Capture the cell that displays the provided text and extract its (x, y) central coordinate. 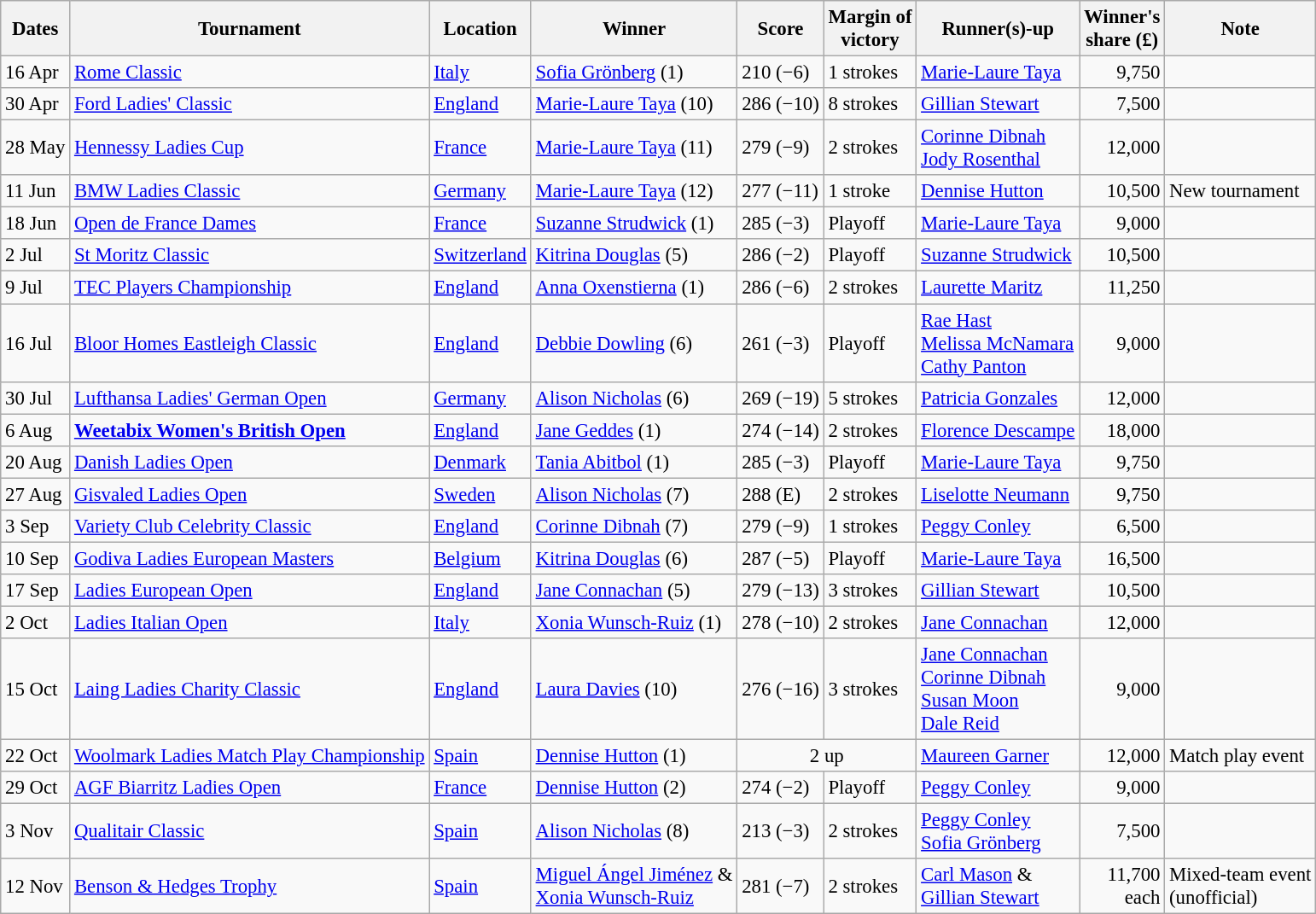
Patricia Gonzales (999, 398)
276 (−16) (780, 690)
Winner (634, 29)
Match play event (1241, 756)
279 (−13) (780, 591)
2 Jul (36, 255)
Ladies European Open (249, 591)
27 Aug (36, 494)
286 (−6) (780, 288)
287 (−5) (780, 558)
Lufthansa Ladies' German Open (249, 398)
6,500 (1122, 527)
Location (480, 29)
AGF Biarritz Ladies Open (249, 788)
2 up (827, 756)
Belgium (480, 558)
11,250 (1122, 288)
Debbie Dowling (6) (634, 343)
Ladies Italian Open (249, 622)
281 (−7) (780, 886)
269 (−19) (780, 398)
286 (−2) (780, 255)
Jane Connachan (999, 622)
286 (−10) (780, 104)
Jane Geddes (1) (634, 430)
BMW Ladies Classic (249, 191)
288 (E) (780, 494)
16,500 (1122, 558)
Marie-Laure Taya (12) (634, 191)
1 stroke (871, 191)
22 Oct (36, 756)
Bloor Homes Eastleigh Classic (249, 343)
30 Apr (36, 104)
11 Jun (36, 191)
Laurette Maritz (999, 288)
274 (−14) (780, 430)
18 Jun (36, 224)
Score (780, 29)
Dennise Hutton (999, 191)
Denmark (480, 462)
Switzerland (480, 255)
2 Oct (36, 622)
3 Nov (36, 831)
Dennise Hutton (2) (634, 788)
Open de France Dames (249, 224)
Laing Ladies Charity Classic (249, 690)
10 Sep (36, 558)
Corinne Dibnah (7) (634, 527)
Kitrina Douglas (5) (634, 255)
Laura Davies (10) (634, 690)
Tournament (249, 29)
20 Aug (36, 462)
Anna Oxenstierna (1) (634, 288)
3 Sep (36, 527)
278 (−10) (780, 622)
15 Oct (36, 690)
Sofia Grönberg (1) (634, 73)
30 Jul (36, 398)
Danish Ladies Open (249, 462)
6 Aug (36, 430)
277 (−11) (780, 191)
5 strokes (871, 398)
Tania Abitbol (1) (634, 462)
28 May (36, 148)
Miguel Ángel Jiménez & Xonia Wunsch-Ruiz (634, 886)
Florence Descampe (999, 430)
Variety Club Celebrity Classic (249, 527)
Margin ofvictory (871, 29)
Alison Nicholas (6) (634, 398)
St Moritz Classic (249, 255)
Suzanne Strudwick (999, 255)
Alison Nicholas (7) (634, 494)
Mixed-team event(unofficial) (1241, 886)
29 Oct (36, 788)
Jane Connachan (5) (634, 591)
Marie-Laure Taya (10) (634, 104)
16 Jul (36, 343)
Jane Connachan Corinne Dibnah Susan Moon Dale Reid (999, 690)
Winner'sshare (£) (1122, 29)
18,000 (1122, 430)
Xonia Wunsch-Ruiz (1) (634, 622)
Rae Hast Melissa McNamara Cathy Panton (999, 343)
8 strokes (871, 104)
17 Sep (36, 591)
9 Jul (36, 288)
Note (1241, 29)
Liselotte Neumann (999, 494)
Ford Ladies' Classic (249, 104)
Dennise Hutton (1) (634, 756)
Godiva Ladies European Masters (249, 558)
Runner(s)-up (999, 29)
Peggy Conley Sofia Grönberg (999, 831)
Alison Nicholas (8) (634, 831)
Dates (36, 29)
Weetabix Women's British Open (249, 430)
Rome Classic (249, 73)
Maureen Garner (999, 756)
12 Nov (36, 886)
11,700each (1122, 886)
Woolmark Ladies Match Play Championship (249, 756)
Hennessy Ladies Cup (249, 148)
213 (−3) (780, 831)
Gisvaled Ladies Open (249, 494)
261 (−3) (780, 343)
Carl Mason & Gillian Stewart (999, 886)
16 Apr (36, 73)
Kitrina Douglas (6) (634, 558)
Sweden (480, 494)
New tournament (1241, 191)
Marie-Laure Taya (11) (634, 148)
TEC Players Championship (249, 288)
Qualitair Classic (249, 831)
274 (−2) (780, 788)
210 (−6) (780, 73)
Suzanne Strudwick (1) (634, 224)
Benson & Hedges Trophy (249, 886)
Corinne Dibnah Jody Rosenthal (999, 148)
